From the cell containing the given text, extract its center point as (x, y) coordinate. 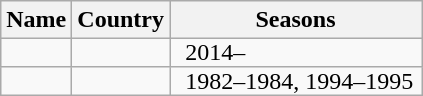
Name (36, 20)
2014– (296, 53)
Country (121, 20)
1982–1984, 1994–1995 (296, 81)
Seasons (296, 20)
